Pinpoint the cell where the given text exists, returning its (X, Y) midpoint coordinate. 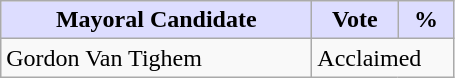
Vote (355, 20)
Gordon Van Tighem (156, 58)
Mayoral Candidate (156, 20)
Acclaimed (383, 58)
% (426, 20)
